Search for the cell housing the specified text and yield its [X, Y] center coordinate. 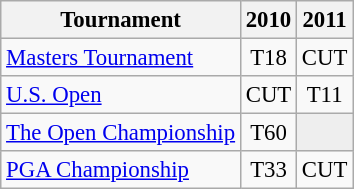
Masters Tournament [121, 58]
PGA Championship [121, 170]
2011 [325, 20]
T18 [268, 58]
2010 [268, 20]
T60 [268, 133]
U.S. Open [121, 95]
T33 [268, 170]
The Open Championship [121, 133]
Tournament [121, 20]
T11 [325, 95]
